Return [x, y] of the center of cell containing provided text 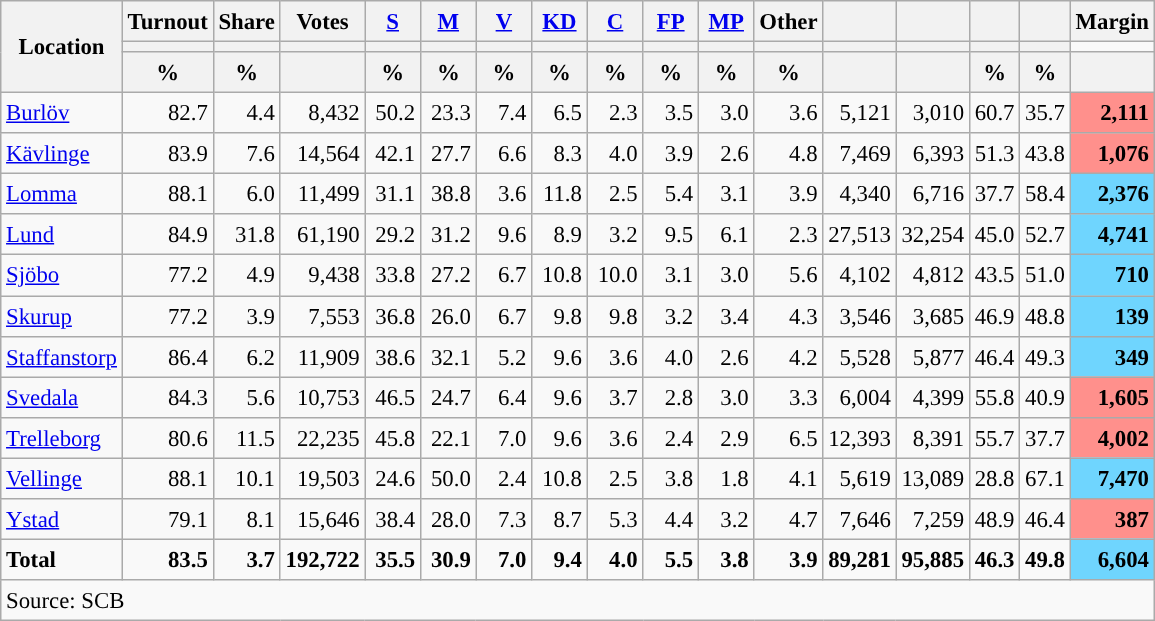
50.0 [448, 478]
84.9 [168, 234]
3,685 [932, 316]
5,877 [932, 356]
2,111 [1112, 114]
55.7 [994, 438]
55.8 [994, 398]
10,753 [322, 398]
38.8 [448, 194]
7.3 [504, 520]
8.9 [560, 234]
Svedala [62, 398]
6,004 [860, 398]
Vellinge [62, 478]
8.1 [246, 520]
30.9 [448, 560]
MP [726, 22]
Trelleborg [62, 438]
7.6 [246, 154]
4.9 [246, 276]
61,190 [322, 234]
1,076 [1112, 154]
14,564 [322, 154]
58.4 [1045, 194]
FP [671, 22]
7,470 [1112, 478]
KD [560, 22]
31.8 [246, 234]
27.7 [448, 154]
36.8 [393, 316]
60.7 [994, 114]
28.8 [994, 478]
35.5 [393, 560]
7.4 [504, 114]
82.7 [168, 114]
15,646 [322, 520]
9,438 [322, 276]
Location [62, 47]
8,432 [322, 114]
Lomma [62, 194]
4.8 [788, 154]
1.8 [726, 478]
24.7 [448, 398]
67.1 [1045, 478]
27.2 [448, 276]
22,235 [322, 438]
2,376 [1112, 194]
Burlöv [62, 114]
349 [1112, 356]
89,281 [860, 560]
Total [62, 560]
139 [1112, 316]
S [393, 22]
8.7 [560, 520]
5.2 [504, 356]
38.4 [393, 520]
5.4 [671, 194]
6.2 [246, 356]
5,121 [860, 114]
6.0 [246, 194]
1,605 [1112, 398]
33.8 [393, 276]
28.0 [448, 520]
29.2 [393, 234]
27,513 [860, 234]
5.5 [671, 560]
42.1 [393, 154]
4,399 [932, 398]
Other [788, 22]
7,469 [860, 154]
86.4 [168, 356]
32.1 [448, 356]
M [448, 22]
79.1 [168, 520]
4,340 [860, 194]
710 [1112, 276]
3,546 [860, 316]
Kävlinge [62, 154]
Skurup [62, 316]
51.3 [994, 154]
6,716 [932, 194]
7,259 [932, 520]
387 [1112, 520]
V [504, 22]
5.3 [615, 520]
26.0 [448, 316]
6,604 [1112, 560]
7,646 [860, 520]
48.9 [994, 520]
9.5 [671, 234]
49.8 [1045, 560]
4,102 [860, 276]
Staffanstorp [62, 356]
83.5 [168, 560]
Votes [322, 22]
6.4 [504, 398]
4.7 [788, 520]
49.3 [1045, 356]
4,002 [1112, 438]
4.2 [788, 356]
11,499 [322, 194]
45.0 [994, 234]
46.3 [994, 560]
Share [246, 22]
Sjöbo [62, 276]
2.8 [671, 398]
4,741 [1112, 234]
10.1 [246, 478]
12,393 [860, 438]
13,089 [932, 478]
3.3 [788, 398]
43.5 [994, 276]
31.1 [393, 194]
Turnout [168, 22]
24.6 [393, 478]
38.6 [393, 356]
80.6 [168, 438]
50.2 [393, 114]
43.8 [1045, 154]
192,722 [322, 560]
Lund [62, 234]
2.9 [726, 438]
46.9 [994, 316]
5,528 [860, 356]
Margin [1112, 22]
11.8 [560, 194]
35.7 [1045, 114]
40.9 [1045, 398]
8,391 [932, 438]
48.8 [1045, 316]
4.3 [788, 316]
95,885 [932, 560]
84.3 [168, 398]
19,503 [322, 478]
52.7 [1045, 234]
3.4 [726, 316]
3.5 [671, 114]
6,393 [932, 154]
32,254 [932, 234]
11,909 [322, 356]
31.2 [448, 234]
Source: SCB [578, 600]
11.5 [246, 438]
23.3 [448, 114]
45.8 [393, 438]
Ystad [62, 520]
C [615, 22]
10.0 [615, 276]
3,010 [932, 114]
51.0 [1045, 276]
6.1 [726, 234]
9.4 [560, 560]
22.1 [448, 438]
46.5 [393, 398]
4.1 [788, 478]
7,553 [322, 316]
8.3 [560, 154]
5,619 [860, 478]
6.6 [504, 154]
83.9 [168, 154]
4,812 [932, 276]
